Output the [X, Y] coordinate of the center of the cell containing the given text.  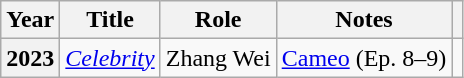
Role [218, 20]
Title [110, 20]
Year [30, 20]
Zhang Wei [218, 58]
Notes [364, 20]
Celebrity [110, 58]
Cameo (Ep. 8–9) [364, 58]
2023 [30, 58]
